Extract the [X, Y] coordinate from the center of the cell holding the provided text.  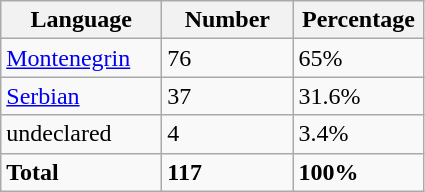
Number [228, 20]
3.4% [358, 134]
Montenegrin [82, 58]
65% [358, 58]
Total [82, 172]
100% [358, 172]
31.6% [358, 96]
76 [228, 58]
Percentage [358, 20]
37 [228, 96]
undeclared [82, 134]
Serbian [82, 96]
Language [82, 20]
117 [228, 172]
4 [228, 134]
